Identify which cell holds the provided text, then report its (X, Y) central coordinate. 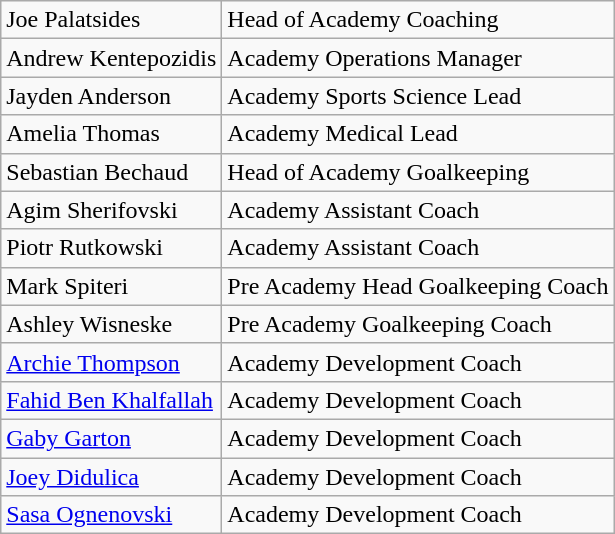
Joey Didulica (112, 477)
Amelia Thomas (112, 134)
Sasa Ognenovski (112, 515)
Agim Sherifovski (112, 210)
Pre Academy Head Goalkeeping Coach (418, 286)
Academy Sports Science Lead (418, 96)
Pre Academy Goalkeeping Coach (418, 324)
Head of Academy Coaching (418, 20)
Head of Academy Goalkeeping (418, 172)
Jayden Anderson (112, 96)
Ashley Wisneske (112, 324)
Joe Palatsides (112, 20)
Sebastian Bechaud (112, 172)
Gaby Garton (112, 438)
Andrew Kentepozidis (112, 58)
Archie Thompson (112, 362)
Academy Medical Lead (418, 134)
Fahid Ben Khalfallah (112, 400)
Academy Operations Manager (418, 58)
Mark Spiteri (112, 286)
Piotr Rutkowski (112, 248)
